Return the [x, y] coordinate for the center point of the cell that contains the specified text.  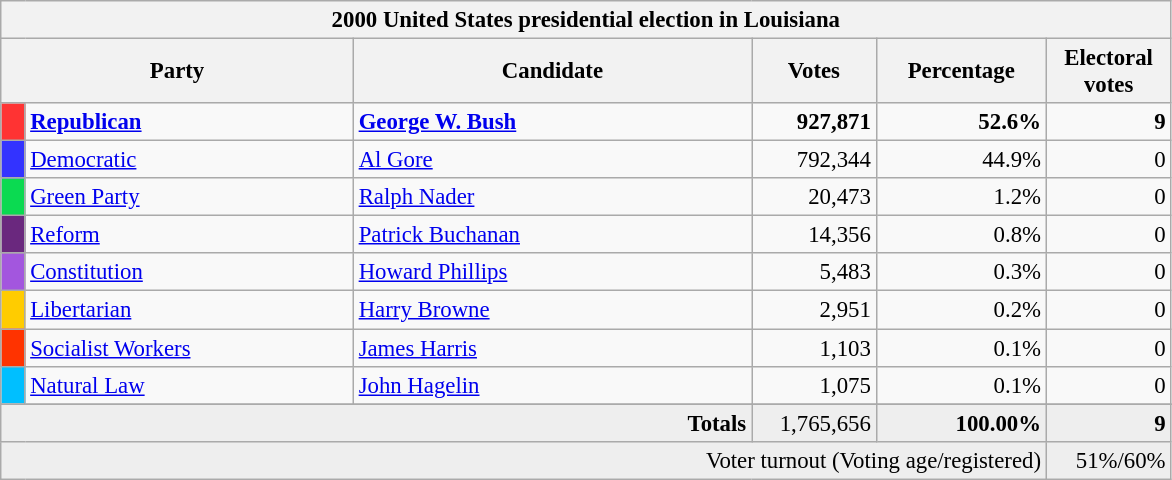
Howard Phillips [552, 273]
2000 United States presidential election in Louisiana [586, 20]
Patrick Buchanan [552, 235]
Green Party [189, 197]
14,356 [814, 235]
20,473 [814, 197]
Electoral votes [1108, 72]
Socialist Workers [189, 348]
1,765,656 [814, 423]
Votes [814, 72]
Totals [376, 423]
George W. Bush [552, 122]
100.00% [961, 423]
Party [178, 72]
0.8% [961, 235]
51%/60% [1108, 460]
0.3% [961, 273]
Al Gore [552, 160]
927,871 [814, 122]
Libertarian [189, 310]
Reform [189, 235]
52.6% [961, 122]
5,483 [814, 273]
1,103 [814, 348]
1.2% [961, 197]
James Harris [552, 348]
Candidate [552, 72]
0.2% [961, 310]
792,344 [814, 160]
1,075 [814, 385]
John Hagelin [552, 385]
Natural Law [189, 385]
Percentage [961, 72]
Constitution [189, 273]
2,951 [814, 310]
Harry Browne [552, 310]
Voter turnout (Voting age/registered) [524, 460]
Republican [189, 122]
44.9% [961, 160]
Democratic [189, 160]
Ralph Nader [552, 197]
